Detect which cell encompasses the target text, then output its (x, y) center coordinate. 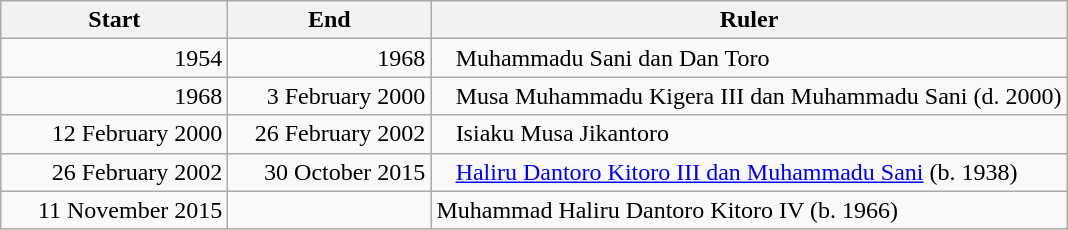
Start (114, 20)
30 October 2015 (330, 172)
11 November 2015 (114, 210)
Haliru Dantoro Kitoro III dan Muhammadu Sani (b. 1938) (749, 172)
Muhammadu Sani dan Dan Toro (749, 58)
Musa Muhammadu Kigera III dan Muhammadu Sani (d. 2000) (749, 96)
End (330, 20)
Isiaku Musa Jikantoro (749, 134)
1954 (114, 58)
3 February 2000 (330, 96)
Muhammad Haliru Dantoro Kitoro IV (b. 1966) (749, 210)
Ruler (749, 20)
12 February 2000 (114, 134)
